Output the [X, Y] coordinate of the center of the cell containing the given text.  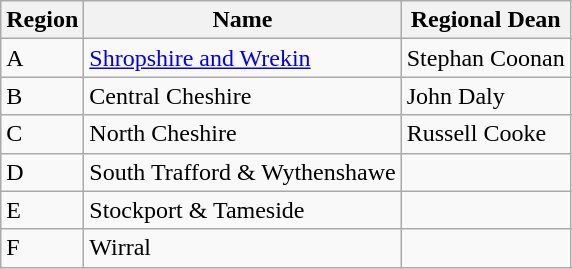
Region [42, 20]
John Daly [486, 96]
North Cheshire [242, 134]
Wirral [242, 248]
Name [242, 20]
Stephan Coonan [486, 58]
E [42, 210]
Russell Cooke [486, 134]
F [42, 248]
Central Cheshire [242, 96]
C [42, 134]
Shropshire and Wrekin [242, 58]
Regional Dean [486, 20]
A [42, 58]
Stockport & Tameside [242, 210]
D [42, 172]
B [42, 96]
South Trafford & Wythenshawe [242, 172]
